Return (X, Y) of the center of cell containing provided text 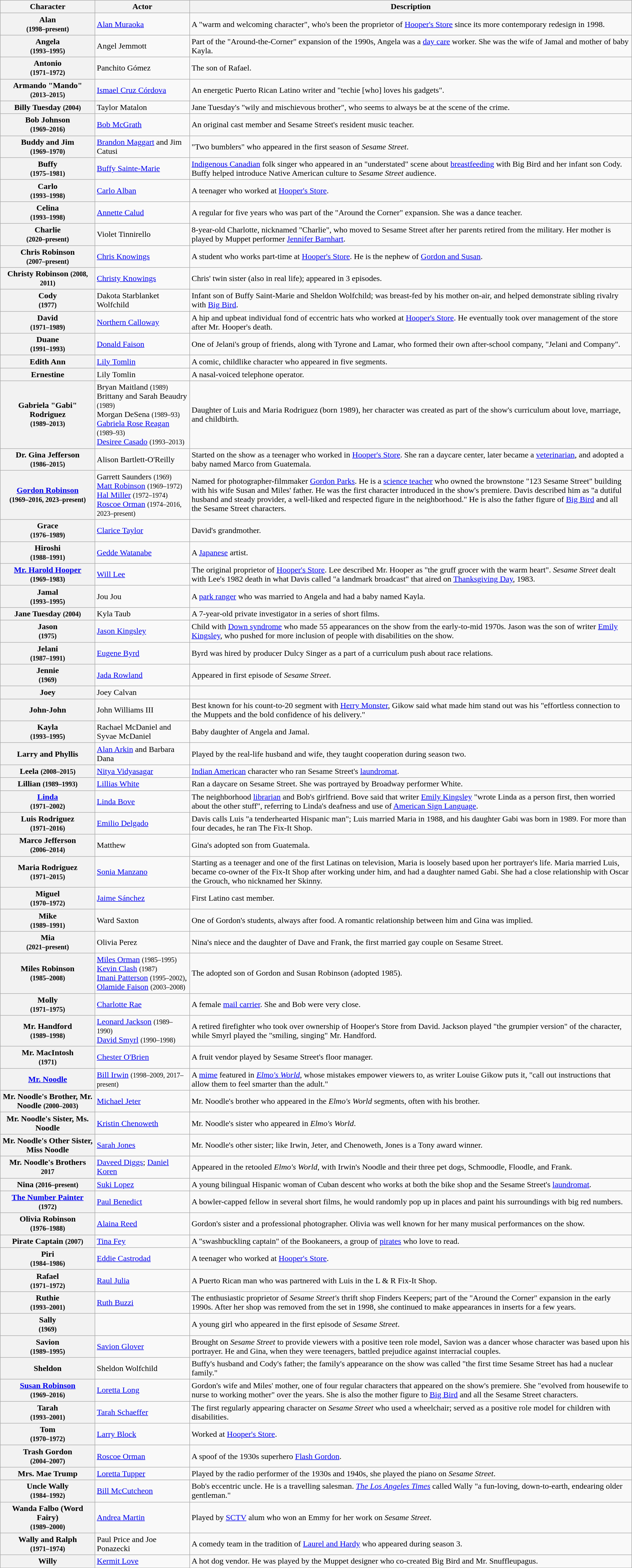
Kayla (1993–1995) (48, 732)
Part of the "Around-the-Corner" expansion of the 1990s, Angela was a day care worker. She was the wife of Jamal and mother of baby Kayla. (411, 46)
Leela (2008–2015) (48, 771)
A fruit vendor played by Sesame Street's floor manager. (411, 1057)
Indian American character who ran Sesame Street's laundromat. (411, 771)
A hot dog vendor. He was played by the Muppet designer who co-created Big Bird and Mr. Snuffleupagus. (411, 1561)
Marco Jefferson (2006–2014) (48, 845)
Charlotte Rae (142, 1004)
Ernestine (48, 374)
Jason (1975) (48, 631)
Miles Robinson (1985–2008) (48, 973)
Tarah (1993–2001) (48, 1412)
Matthew (142, 845)
A nasal-voiced telephone operator. (411, 374)
Emilio Delgado (142, 823)
Savion Glover (142, 1346)
Mr. MacIntosh (1971) (48, 1057)
Edith Ann (48, 362)
Maria Rodriguez (1971–2015) (48, 872)
Ward Saxton (142, 920)
Jada Rowland (142, 675)
Worked at Hooper's Store. (411, 1434)
The first regularly appearing character on Sesame Street who used a wheelchair; served as a positive role model for children with disabilities. (411, 1412)
Carlo (1993–1998) (48, 190)
Mike (1989–1991) (48, 920)
Mr. Handford (1989–1998) (48, 1031)
A comedy team in the tradition of Laurel and Hardy who appeared during season 3. (411, 1544)
Gordon's sister and a professional photographer. Olivia was well known for her many musical performances on the show. (411, 1224)
Piri (1984–1986) (48, 1258)
Ismael Cruz Córdova (142, 90)
Joey (48, 693)
Jelani (1987–1991) (48, 653)
Mr. Noodle's Brother, Mr. Noodle (2000–2003) (48, 1101)
Mr. Noodle's Other Sister, Miss Noodle (48, 1145)
Taylor Matalon (142, 107)
Buffy Sainte-Marie (142, 169)
The son of Rafael. (411, 68)
Grace (1976–1989) (48, 530)
Loretta Long (142, 1391)
"Two bumblers" who appeared in the first season of Sesame Street. (411, 146)
Trash Gordon(2004–2007) (48, 1456)
Alan Arkin and Barbara Dana (142, 754)
Garrett Saunders (1969)Matt Robinson (1969–1972)Hal Miller (1972–1974)Roscoe Orman (1974–2016, 2023–present) (142, 495)
Lillias White (142, 784)
Bob Johnson (1969–2016) (48, 125)
David (1971–1989) (48, 323)
Paul Benedict (142, 1202)
Hiroshi (1988–1991) (48, 553)
Will Lee (142, 574)
Sally (1969) (48, 1324)
A "swashbuckling captain" of the Bookaneers, a group of pirates who love to read. (411, 1241)
Roscoe Orman (142, 1456)
First Latino cast member. (411, 898)
Lillian (1989–1993) (48, 784)
John-John (48, 710)
The Number Painter (1972) (48, 1202)
Panchito Gómez (142, 68)
Brandon Maggart and Jim Catusi (142, 146)
Sarah Jones (142, 1145)
Luis Rodriguez (1971–2016) (48, 823)
Mr. Noodle's sister who appeared in Elmo's World. (411, 1123)
A 7-year-old private investigator in a series of short films. (411, 614)
An original cast member and Sesame Street's resident music teacher. (411, 125)
A regular for five years who was part of the "Around the Corner" expansion. She was a dance teacher. (411, 213)
Ruth Buzzi (142, 1302)
Chris' twin sister (also in real life); appeared in 3 episodes. (411, 279)
Loretta Tupper (142, 1474)
Jamal (1993–1995) (48, 596)
Mr. Noodle's other sister; like Irwin, Jeter, and Chenoweth, Jones is a Tony award winner. (411, 1145)
Tom (1970–1972) (48, 1434)
Linda Bove (142, 802)
Larry Block (142, 1434)
Alaina Reed (142, 1224)
A bowler-capped fellow in several short films, he would randomly pop up in places and paint his surroundings with big red numbers. (411, 1202)
A spoof of the 1930s superhero Flash Gordon. (411, 1456)
Rafael (1971–1972) (48, 1281)
Christy Knowings (142, 279)
Daughter of Luis and Maria Rodriguez (born 1989), her character was created as part of the show's curriculum about love, marriage, and childbirth. (411, 415)
Buffy's husband and Cody's father; the family's appearance on the show was called "the first time Sesame Street has had a nuclear family." (411, 1368)
Cody (1977) (48, 300)
Jane Tuesday's "wily and mischievous brother", who seems to always be at the scene of the crime. (411, 107)
One of Gordon's students, always after food. A romantic relationship between him and Gina was implied. (411, 920)
Jaime Sánchez (142, 898)
A park ranger who was married to Angela and had a baby named Kayla. (411, 596)
Leonard Jackson (1989–1990) David Smyrl (1990–1998) (142, 1031)
Bill McCutcheon (142, 1491)
Gina's adopted son from Guatemala. (411, 845)
Byrd was hired by producer Dulcy Singer as a part of a curriculum push about race relations. (411, 653)
Jane Tuesday (2004) (48, 614)
Mia (2021–present) (48, 942)
Angela (1993–1995) (48, 46)
David's grandmother. (411, 530)
Baby daughter of Angela and Jamal. (411, 732)
Christy Robinson (2008, 2011) (48, 279)
Alison Bartlett-O'Reilly (142, 459)
Bob's eccentric uncle. He is a travelling salesman. The Los Angeles Times called Wally "a fun-loving, down-to-earth, endearing older gentleman." (411, 1491)
Nitya Vidyasagar (142, 771)
Sonia Manzano (142, 872)
The adopted son of Gordon and Susan Robinson (adopted 1985). (411, 973)
Buddy and Jim (1969–1970) (48, 146)
Linda (1971–2002) (48, 802)
A student who works part-time at Hooper's Store. He is the nephew of Gordon and Susan. (411, 256)
A "warm and welcoming character", who's been the proprietor of Hooper's Store since its more contemporary redesign in 1998. (411, 24)
A female mail carrier. She and Bob were very close. (411, 1004)
Played by the radio performer of the 1930s and 1940s, she played the piano on Sesame Street. (411, 1474)
Ran a daycare on Sesame Street. She was portrayed by Broadway performer White. (411, 784)
Chris Robinson (2007–present) (48, 256)
Sheldon (48, 1368)
Mrs. Mae Trump (48, 1474)
Donald Faison (142, 344)
Paul Price and Joe Ponazecki (142, 1544)
Charlie (2020–present) (48, 234)
Raul Julia (142, 1281)
Sheldon Wolfchild (142, 1368)
Kermit Love (142, 1561)
Joey Calvan (142, 693)
Tina Fey (142, 1241)
Tarah Schaeffer (142, 1412)
Miguel (1970–1972) (48, 898)
Willy (48, 1561)
Kyla Taub (142, 614)
A young girl who appeared in the first episode of Sesame Street. (411, 1324)
A Japanese artist. (411, 553)
Uncle Wally (1984–1992) (48, 1491)
An energetic Puerto Rican Latino writer and "techie [who] loves his gadgets". (411, 90)
Daveed Diggs; Daniel Koren (142, 1167)
John Williams III (142, 710)
Olivia Perez (142, 942)
Dr. Gina Jefferson (1986–2015) (48, 459)
Bob McGrath (142, 125)
One of Jelani's group of friends, along with Tyrone and Lamar, who formed their own after-school company, "Jelani and Company". (411, 344)
Carlo Alban (142, 190)
Played by the real-life husband and wife, they taught cooperation during season two. (411, 754)
Suki Lopez (142, 1184)
Gabriela "Gabi" Rodriguez (1989–2013) (48, 415)
Wally and Ralph (1971–1974) (48, 1544)
A Puerto Rican man who was partnered with Luis in the L & R Fix-It Shop. (411, 1281)
Jennie (1969) (48, 675)
Mr. Noodle's Brothers 2017 (48, 1167)
Nina's niece and the daughter of Dave and Frank, the first married gay couple on Sesame Street. (411, 942)
Bill Irwin (1998–2009, 2017–present) (142, 1080)
Mr. Noodle's Sister, Ms. Noodle (48, 1123)
Jou Jou (142, 596)
Pirate Captain (2007) (48, 1241)
Character (48, 7)
Rachael McDaniel and Syvae McDaniel (142, 732)
Andrea Martin (142, 1517)
A comic, childlike character who appeared in five segments. (411, 362)
Jason Kingsley (142, 631)
Appeared in first episode of Sesame Street. (411, 675)
Nina (2016–present) (48, 1184)
Celina(1993–1998) (48, 213)
Armando "Mando" (2013–2015) (48, 90)
Olivia Robinson (1976–1988) (48, 1224)
Molly (1971–1975) (48, 1004)
Clarice Taylor (142, 530)
Infant son of Buffy Saint-Marie and Sheldon Wolfchild; was breast-fed by his mother on-air, and helped demonstrate sibling rivalry with Big Bird. (411, 300)
Chester O'Brien (142, 1057)
Michael Jeter (142, 1101)
Duane (1991–1993) (48, 344)
Mr. Noodle (48, 1080)
Kristin Chenoweth (142, 1123)
Annette Calud (142, 213)
Mr. Harold Hooper (1969–1983) (48, 574)
Eugene Byrd (142, 653)
Dakota Starblanket Wolfchild (142, 300)
Antonio (1971–1972) (48, 68)
Gordon Robinson(1969–2016, 2023–present) (48, 495)
Gedde Watanabe (142, 553)
Billy Tuesday (2004) (48, 107)
A young bilingual Hispanic woman of Cuban descent who works at both the bike shop and the Sesame Street's laundromat. (411, 1184)
Wanda Falbo (Word Fairy) (1989–2000) (48, 1517)
Angel Jemmott (142, 46)
Description (411, 7)
Actor (142, 7)
Susan Robinson (1969–2016) (48, 1391)
Ruthie (1993–2001) (48, 1302)
Bryan Maitland (1989)Brittany and Sarah Beaudry (1989)Morgan DeSena (1989–93)Gabriela Rose Reagan (1989–93)Desiree Casado (1993–2013) (142, 415)
Chris Knowings (142, 256)
Eddie Castrodad (142, 1258)
Alan (1998–present) (48, 24)
Savion (1989–1995) (48, 1346)
Northern Calloway (142, 323)
Appeared in the retooled Elmo's World, with Irwin's Noodle and their three pet dogs, Schmoodle, Floodle, and Frank. (411, 1167)
Alan Muraoka (142, 24)
Violet Tinnirello (142, 234)
Mr. Noodle's brother who appeared in the Elmo's World segments, often with his brother. (411, 1101)
Larry and Phyllis (48, 754)
Played by SCTV alum who won an Emmy for her work on Sesame Street. (411, 1517)
Buffy (1975–1981) (48, 169)
Miles Orman (1985–1995) Kevin Clash (1987) Imani Patterson (1995–2002), Olamide Faison (2003–2008) (142, 973)
